Output the (X, Y) coordinate of the center of the cell containing the given text.  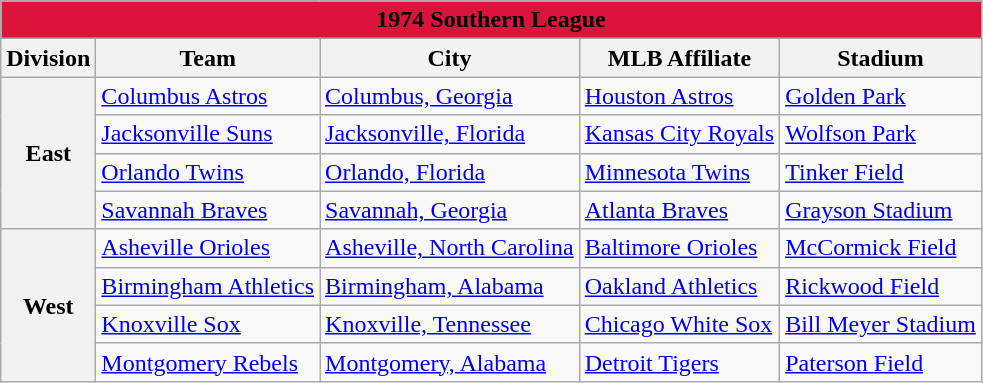
Atlanta Braves (679, 210)
Orlando Twins (208, 172)
Oakland Athletics (679, 286)
Birmingham, Alabama (450, 286)
Chicago White Sox (679, 324)
Tinker Field (881, 172)
Bill Meyer Stadium (881, 324)
Paterson Field (881, 362)
Columbus, Georgia (450, 96)
Division (48, 58)
Kansas City Royals (679, 134)
Jacksonville, Florida (450, 134)
Grayson Stadium (881, 210)
Houston Astros (679, 96)
McCormick Field (881, 248)
West (48, 305)
Knoxville, Tennessee (450, 324)
Jacksonville Suns (208, 134)
Rickwood Field (881, 286)
Asheville, North Carolina (450, 248)
Baltimore Orioles (679, 248)
Savannah Braves (208, 210)
Asheville Orioles (208, 248)
Minnesota Twins (679, 172)
Columbus Astros (208, 96)
Orlando, Florida (450, 172)
Wolfson Park (881, 134)
1974 Southern League (492, 20)
Savannah, Georgia (450, 210)
Team (208, 58)
East (48, 153)
Stadium (881, 58)
MLB Affiliate (679, 58)
Golden Park (881, 96)
Montgomery, Alabama (450, 362)
Knoxville Sox (208, 324)
Detroit Tigers (679, 362)
City (450, 58)
Montgomery Rebels (208, 362)
Birmingham Athletics (208, 286)
